From the cell containing the given text, extract its center point as (X, Y) coordinate. 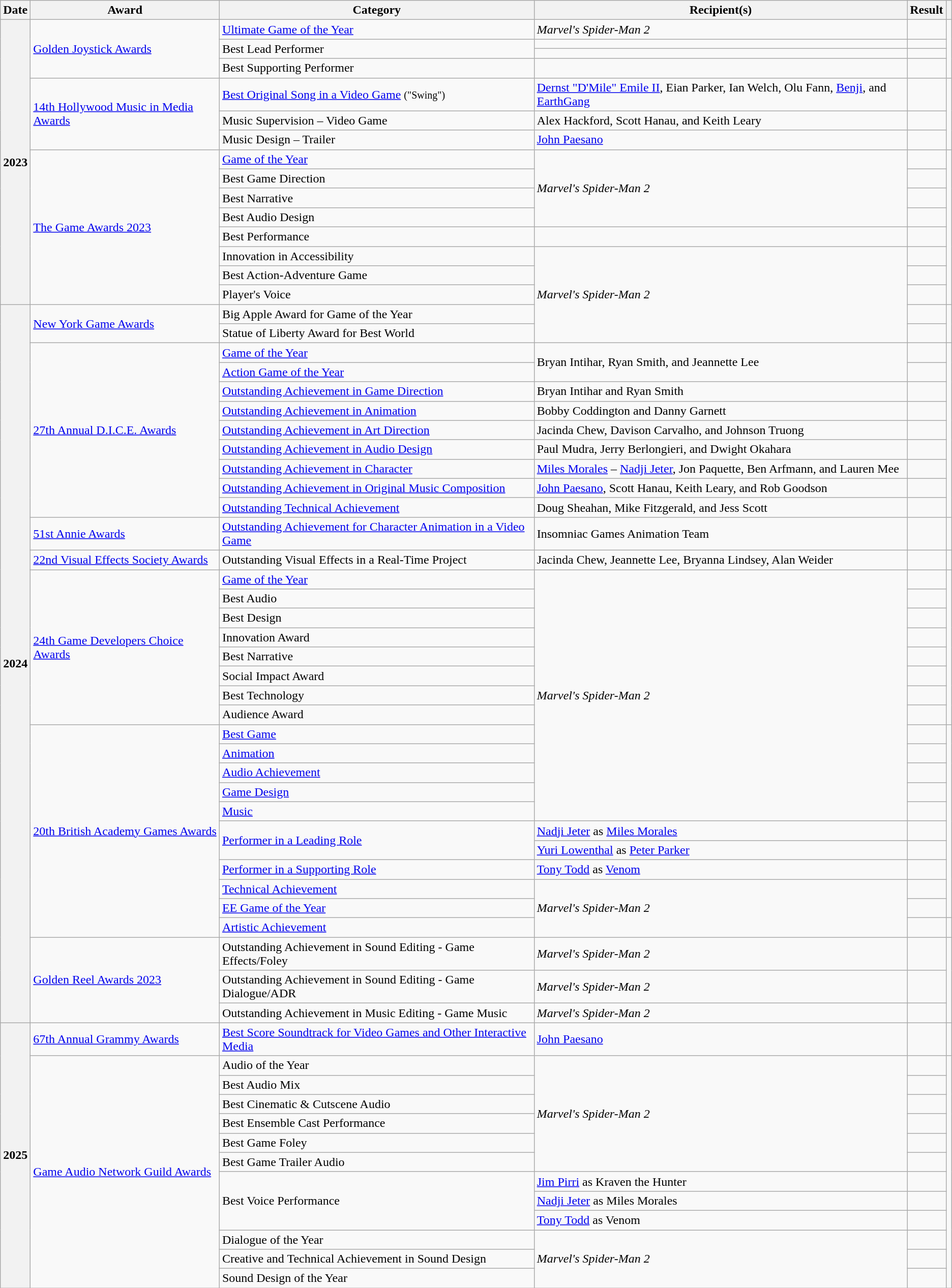
Music Design – Trailer (376, 140)
Outstanding Achievement in Audio Design (376, 449)
Jacinda Chew, Davison Carvalho, and Johnson Truong (721, 430)
Best Game Direction (376, 178)
Best Action-Adventure Game (376, 275)
67th Annual Grammy Awards (125, 1039)
Bobby Coddington and Danny Garnett (721, 411)
Best Audio Mix (376, 1085)
Sound Design of the Year (376, 1278)
Bryan Intihar and Ryan Smith (721, 391)
Audio Achievement (376, 773)
Best Original Song in a Video Game ("Swing") (376, 95)
Best Game Foley (376, 1143)
Best Game Trailer Audio (376, 1162)
Music (376, 811)
14th Hollywood Music in Media Awards (125, 114)
Outstanding Achievement in Original Music Composition (376, 488)
Audience Award (376, 715)
Game Audio Network Guild Awards (125, 1172)
EE Game of the Year (376, 908)
Paul Mudra, Jerry Berlongieri, and Dwight Okahara (721, 449)
22nd Visual Effects Society Awards (125, 560)
Date (15, 10)
Golden Reel Awards 2023 (125, 980)
Outstanding Achievement in Animation (376, 411)
Outstanding Visual Effects in a Real-Time Project (376, 560)
Category (376, 10)
2024 (15, 664)
Statue of Liberty Award for Best World (376, 333)
Outstanding Achievement for Character Animation in a Video Game (376, 534)
Jim Pirri as Kraven the Hunter (721, 1181)
51st Annie Awards (125, 534)
Outstanding Technical Achievement (376, 507)
Doug Sheahan, Mike Fitzgerald, and Jess Scott (721, 507)
Dernst "D'Mile" Emile II, Eian Parker, Ian Welch, Olu Fann, Benji, and EarthGang (721, 95)
Golden Joystick Awards (125, 49)
20th British Academy Games Awards (125, 831)
Best Lead Performer (376, 49)
Best Score Soundtrack for Video Games and Other Interactive Media (376, 1039)
Player's Voice (376, 295)
John Paesano, Scott Hanau, Keith Leary, and Rob Goodson (721, 488)
24th Game Developers Choice Awards (125, 647)
Artistic Achievement (376, 928)
Outstanding Achievement in Sound Editing - Game Dialogue/ADR (376, 987)
Outstanding Achievement in Music Editing - Game Music (376, 1013)
Outstanding Achievement in Character (376, 469)
Technical Achievement (376, 889)
Best Design (376, 618)
Creative and Technical Achievement in Sound Design (376, 1259)
Music Supervision – Video Game (376, 120)
Best Audio (376, 599)
Best Ensemble Cast Performance (376, 1123)
Big Apple Award for Game of the Year (376, 314)
Outstanding Achievement in Art Direction (376, 430)
Best Supporting Performer (376, 68)
Recipient(s) (721, 10)
Social Impact Award (376, 676)
Yuri Lowenthal as Peter Parker (721, 850)
Best Audio Design (376, 217)
Animation (376, 753)
New York Game Awards (125, 324)
The Game Awards 2023 (125, 227)
Audio of the Year (376, 1065)
Bryan Intihar, Ryan Smith, and Jeannette Lee (721, 362)
Dialogue of the Year (376, 1240)
Game Design (376, 792)
Best Voice Performance (376, 1201)
Outstanding Achievement in Game Direction (376, 391)
Alex Hackford, Scott Hanau, and Keith Leary (721, 120)
2023 (15, 162)
2025 (15, 1155)
Result (927, 10)
Miles Morales – Nadji Jeter, Jon Paquette, Ben Arfmann, and Lauren Mee (721, 469)
Innovation in Accessibility (376, 256)
Jacinda Chew, Jeannette Lee, Bryanna Lindsey, Alan Weider (721, 560)
Best Cinematic & Cutscene Audio (376, 1104)
Performer in a Leading Role (376, 840)
Best Game (376, 734)
Innovation Award (376, 637)
Insomniac Games Animation Team (721, 534)
Award (125, 10)
Best Technology (376, 695)
27th Annual D.I.C.E. Awards (125, 430)
Best Performance (376, 236)
Outstanding Achievement in Sound Editing - Game Effects/Foley (376, 954)
Ultimate Game of the Year (376, 29)
Action Game of the Year (376, 372)
Performer in a Supporting Role (376, 869)
